From the cell containing the given text, extract its center point as [X, Y] coordinate. 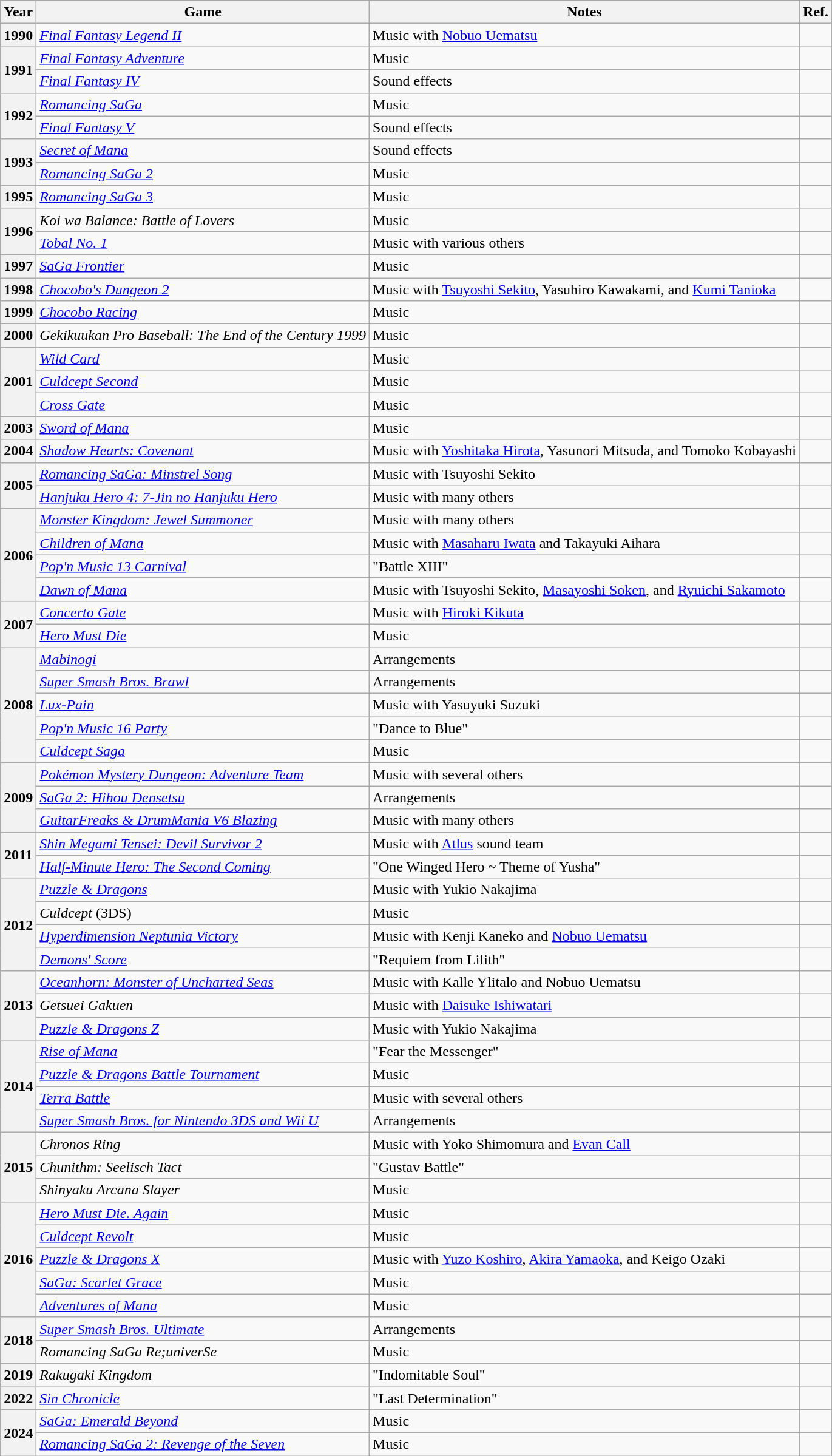
2022 [18, 1398]
1990 [18, 35]
Romancing SaGa 2 [203, 174]
Getsuei Gakuen [203, 1005]
Chronos Ring [203, 1144]
2006 [18, 555]
SaGa: Emerald Beyond [203, 1421]
Pop'n Music 13 Carnival [203, 566]
2016 [18, 1259]
Shinyaku Arcana Slayer [203, 1190]
Hero Must Die [203, 635]
Cross Gate [203, 405]
Culdcept (3DS) [203, 913]
"Indomitable Soul" [585, 1375]
Game [203, 12]
1993 [18, 162]
"Gustav Battle" [585, 1167]
Shadow Hearts: Covenant [203, 451]
Music with Yuzo Koshiro, Akira Yamaoka, and Keigo Ozaki [585, 1259]
1998 [18, 290]
2014 [18, 1086]
Sin Chronicle [203, 1398]
Gekikuukan Pro Baseball: The End of the Century 1999 [203, 336]
Culdcept Saga [203, 751]
Culdcept Revolt [203, 1236]
"One Winged Hero ~ Theme of Yusha" [585, 867]
Monster Kingdom: Jewel Summoner [203, 520]
Chunithm: Seelisch Tact [203, 1167]
Romancing SaGa 2: Revenge of the Seven [203, 1444]
1995 [18, 197]
Secret of Mana [203, 151]
Rise of Mana [203, 1052]
Super Smash Bros. Brawl [203, 682]
Music with Yasuyuki Suzuki [585, 705]
Hanjuku Hero 4: 7-Jin no Hanjuku Hero [203, 497]
Wild Card [203, 359]
Tobal No. 1 [203, 243]
Notes [585, 12]
Half-Minute Hero: The Second Coming [203, 867]
Pokémon Mystery Dungeon: Adventure Team [203, 774]
Hero Must Die. Again [203, 1213]
Dawn of Mana [203, 589]
SaGa Frontier [203, 266]
1999 [18, 313]
"Dance to Blue" [585, 728]
Romancing SaGa Re;univerSe [203, 1352]
Final Fantasy Adventure [203, 58]
2015 [18, 1167]
2009 [18, 797]
Music with Yoko Shimomura and Evan Call [585, 1144]
Rakugaki Kingdom [203, 1375]
2018 [18, 1340]
"Fear the Messenger" [585, 1052]
Music with Tsuyoshi Sekito, Yasuhiro Kawakami, and Kumi Tanioka [585, 290]
Chocobo's Dungeon 2 [203, 290]
2007 [18, 624]
Super Smash Bros. Ultimate [203, 1329]
GuitarFreaks & DrumMania V6 Blazing [203, 821]
1992 [18, 116]
Pop'n Music 16 Party [203, 728]
Romancing SaGa 3 [203, 197]
1996 [18, 231]
Final Fantasy IV [203, 81]
"Requiem from Lilith" [585, 959]
2008 [18, 705]
Music with Atlus sound team [585, 844]
2019 [18, 1375]
Super Smash Bros. for Nintendo 3DS and Wii U [203, 1121]
Music with Kenji Kaneko and Nobuo Uematsu [585, 936]
Ref. [816, 12]
Adventures of Mana [203, 1305]
Concerto Gate [203, 612]
2000 [18, 336]
Sword of Mana [203, 428]
Romancing SaGa: Minstrel Song [203, 474]
Chocobo Racing [203, 313]
Puzzle & Dragons X [203, 1259]
Year [18, 12]
Oceanhorn: Monster of Uncharted Seas [203, 982]
Music with various others [585, 243]
Music with Daisuke Ishiwatari [585, 1005]
"Last Determination" [585, 1398]
2011 [18, 855]
1997 [18, 266]
2003 [18, 428]
Music with Kalle Ylitalo and Nobuo Uematsu [585, 982]
2004 [18, 451]
Final Fantasy Legend II [203, 35]
Final Fantasy V [203, 127]
Mabinogi [203, 659]
Hyperdimension Neptunia Victory [203, 936]
2005 [18, 486]
"Battle XIII" [585, 566]
Culdcept Second [203, 382]
Music with Tsuyoshi Sekito [585, 474]
Shin Megami Tensei: Devil Survivor 2 [203, 844]
1991 [18, 70]
2001 [18, 382]
Music with Tsuyoshi Sekito, Masayoshi Soken, and Ryuichi Sakamoto [585, 589]
Children of Mana [203, 543]
SaGa 2: Hihou Densetsu [203, 797]
Demons' Score [203, 959]
2012 [18, 924]
Koi wa Balance: Battle of Lovers [203, 220]
2013 [18, 1005]
Puzzle & Dragons Battle Tournament [203, 1075]
Terra Battle [203, 1098]
2024 [18, 1433]
Puzzle & Dragons [203, 890]
Music with Hiroki Kikuta [585, 612]
Puzzle & Dragons Z [203, 1029]
Music with Yoshitaka Hirota, Yasunori Mitsuda, and Tomoko Kobayashi [585, 451]
Romancing SaGa [203, 104]
Music with Nobuo Uematsu [585, 35]
Music with Masaharu Iwata and Takayuki Aihara [585, 543]
Lux-Pain [203, 705]
SaGa: Scarlet Grace [203, 1282]
